Capture the cell that displays the provided text and extract its (X, Y) central coordinate. 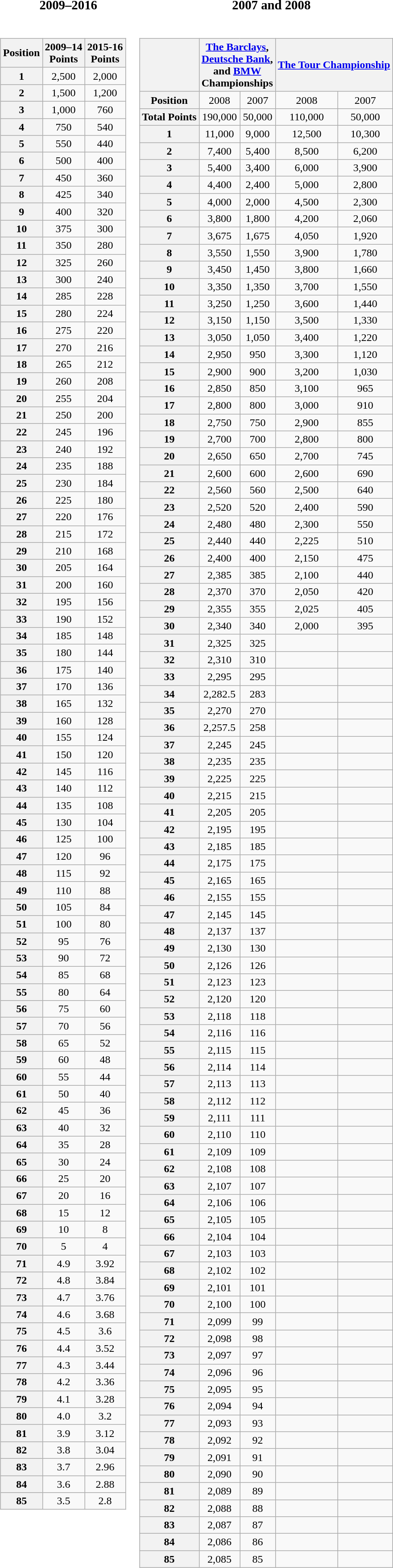
2,123 (219, 982)
1,350 (258, 287)
1,780 (366, 253)
600 (258, 473)
190,000 (219, 117)
3,050 (219, 337)
6,200 (366, 151)
2,440 (219, 541)
4,000 (219, 202)
275 (63, 330)
3.68 (105, 1314)
2,098 (219, 1338)
148 (105, 636)
1,800 (258, 219)
184 (105, 483)
2,104 (219, 1237)
2,340 (219, 626)
2,295 (219, 677)
2,175 (219, 863)
2,310 (219, 660)
1,330 (366, 320)
265 (63, 364)
89 (258, 1491)
2,235 (219, 762)
2,025 (306, 609)
4,500 (306, 202)
2,089 (219, 1491)
210 (63, 551)
500 (63, 161)
The Barclays, Deutsche Bank, and BMWChampionships (237, 65)
2,108 (219, 1169)
109 (258, 1152)
3,300 (306, 354)
2,103 (219, 1254)
2,650 (219, 456)
107 (258, 1186)
3,450 (219, 270)
3,150 (219, 320)
4.4 (63, 1348)
258 (258, 728)
2,118 (219, 1016)
2,114 (219, 1067)
310 (258, 660)
950 (258, 354)
2,050 (306, 592)
3,675 (219, 236)
2,090 (219, 1474)
250 (63, 415)
2,385 (219, 575)
385 (258, 575)
10,300 (366, 134)
Total Points (170, 117)
101 (258, 1288)
2,085 (219, 1559)
8,500 (306, 151)
2,165 (219, 880)
3.52 (105, 1348)
2,195 (219, 829)
4.0 (63, 1416)
2015-16Points (105, 53)
2.8 (105, 1501)
2,950 (219, 354)
320 (105, 212)
560 (258, 490)
99 (258, 1322)
1,000 (63, 110)
150 (63, 755)
152 (105, 619)
4.6 (63, 1314)
965 (366, 388)
295 (258, 677)
520 (258, 507)
3.84 (105, 1281)
4.2 (63, 1382)
126 (258, 965)
2,112 (219, 1101)
375 (63, 229)
12,500 (306, 134)
2,120 (219, 999)
2.96 (105, 1467)
2009–14Points (63, 53)
2,111 (219, 1118)
2,215 (219, 796)
2,850 (219, 388)
3.12 (105, 1433)
135 (63, 805)
230 (63, 483)
3.36 (105, 1382)
3.9 (63, 1433)
2,370 (219, 592)
106 (258, 1203)
3.04 (105, 1450)
3.5 (63, 1501)
1,050 (258, 337)
480 (258, 524)
2,116 (219, 1033)
103 (258, 1254)
224 (105, 313)
5,000 (306, 185)
6,000 (306, 168)
510 (366, 541)
3,700 (306, 287)
425 (63, 195)
2,150 (306, 558)
370 (258, 592)
4.3 (63, 1365)
2,101 (219, 1288)
172 (105, 534)
2,205 (219, 813)
1,200 (105, 93)
3,500 (306, 320)
1,440 (366, 304)
2,137 (219, 931)
910 (366, 405)
2,115 (219, 1050)
132 (105, 704)
3,100 (306, 388)
3.2 (105, 1416)
3.8 (63, 1450)
855 (366, 422)
144 (105, 653)
86 (258, 1542)
4.9 (63, 1264)
98 (258, 1338)
900 (258, 371)
1,120 (366, 354)
2,113 (219, 1084)
2,093 (219, 1423)
850 (258, 388)
355 (258, 609)
2,091 (219, 1457)
2,086 (219, 1542)
2,126 (219, 965)
7,400 (219, 151)
2,270 (219, 711)
3,600 (306, 304)
156 (105, 602)
2,107 (219, 1186)
2,060 (366, 219)
690 (366, 473)
2,094 (219, 1406)
87 (258, 1525)
3,000 (306, 405)
2,105 (219, 1219)
283 (258, 694)
1,500 (63, 93)
128 (105, 721)
1,660 (366, 270)
114 (258, 1067)
91 (258, 1457)
2,145 (219, 914)
255 (63, 398)
1,220 (366, 337)
204 (105, 398)
3,350 (219, 287)
2,095 (219, 1389)
650 (258, 456)
700 (258, 439)
188 (105, 466)
1,920 (366, 236)
4,400 (219, 185)
590 (366, 507)
93 (258, 1423)
1,675 (258, 236)
1,450 (258, 270)
123 (258, 982)
208 (105, 381)
2,520 (219, 507)
640 (366, 490)
2,110 (219, 1135)
1,250 (258, 304)
285 (63, 296)
102 (258, 1271)
450 (63, 178)
190 (63, 619)
4,200 (306, 219)
2,097 (219, 1355)
4.7 (63, 1297)
745 (366, 456)
212 (105, 364)
196 (105, 432)
2,355 (219, 609)
168 (105, 551)
420 (366, 592)
118 (258, 1016)
192 (105, 449)
2,257.5 (219, 728)
216 (105, 347)
9,000 (258, 134)
113 (258, 1084)
2,750 (219, 422)
164 (105, 568)
350 (63, 246)
2,109 (219, 1152)
360 (105, 178)
395 (366, 626)
2,102 (219, 1271)
3,200 (306, 371)
475 (366, 558)
3.44 (105, 1365)
125 (63, 839)
The Tour Championship (334, 65)
2,480 (219, 524)
760 (105, 110)
2,185 (219, 846)
137 (258, 931)
2,245 (219, 745)
3.28 (105, 1399)
2,560 (219, 490)
540 (105, 127)
110,000 (306, 117)
3.76 (105, 1297)
2,155 (219, 897)
2.88 (105, 1484)
2,092 (219, 1440)
3,250 (219, 304)
2,087 (219, 1525)
2,099 (219, 1322)
4.1 (63, 1399)
405 (366, 609)
111 (258, 1118)
2,325 (219, 643)
2,106 (219, 1203)
2,088 (219, 1508)
124 (105, 738)
97 (258, 1355)
3.92 (105, 1264)
11,000 (219, 134)
136 (105, 687)
1,150 (258, 320)
2,282.5 (219, 694)
4.5 (63, 1331)
228 (105, 296)
4.8 (63, 1281)
176 (105, 517)
170 (63, 687)
2,096 (219, 1372)
2,130 (219, 948)
3,550 (219, 253)
1,030 (366, 371)
4,050 (306, 236)
94 (258, 1406)
3.7 (63, 1467)
